Identify which cell holds the provided text, then report its [X, Y] central coordinate. 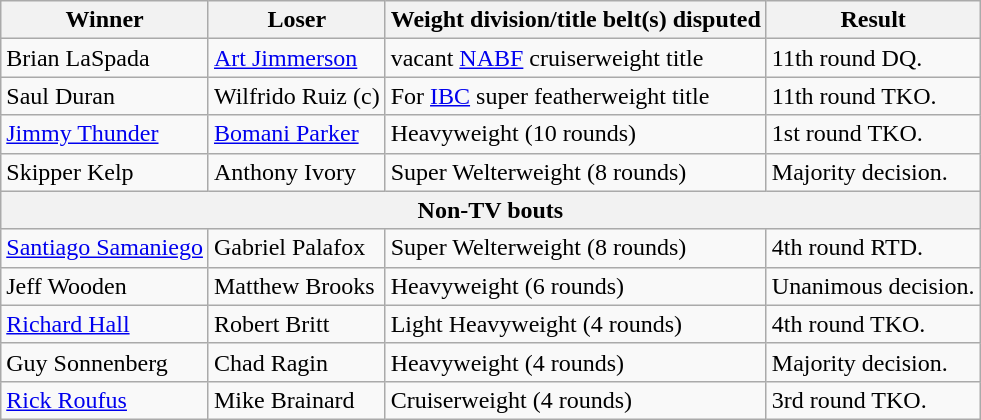
Mike Brainard [296, 400]
Gabriel Palafox [296, 248]
Wilfrido Ruiz (c) [296, 96]
4th round RTD. [873, 248]
Cruiserweight (4 rounds) [576, 400]
Anthony Ivory [296, 172]
Heavyweight (6 rounds) [576, 286]
Matthew Brooks [296, 286]
1st round TKO. [873, 134]
Jimmy Thunder [105, 134]
Art Jimmerson [296, 58]
Winner [105, 20]
Non-TV bouts [490, 210]
Loser [296, 20]
4th round TKO. [873, 324]
Chad Ragin [296, 362]
3rd round TKO. [873, 400]
Robert Britt [296, 324]
Heavyweight (10 rounds) [576, 134]
Brian LaSpada [105, 58]
Guy Sonnenberg [105, 362]
Light Heavyweight (4 rounds) [576, 324]
11th round TKO. [873, 96]
11th round DQ. [873, 58]
Result [873, 20]
Santiago Samaniego [105, 248]
Heavyweight (4 rounds) [576, 362]
Rick Roufus [105, 400]
Weight division/title belt(s) disputed [576, 20]
Jeff Wooden [105, 286]
Richard Hall [105, 324]
Unanimous decision. [873, 286]
Saul Duran [105, 96]
Skipper Kelp [105, 172]
Bomani Parker [296, 134]
For IBC super featherweight title [576, 96]
vacant NABF cruiserweight title [576, 58]
